Output the [X, Y] coordinate of the center of the cell containing the given text.  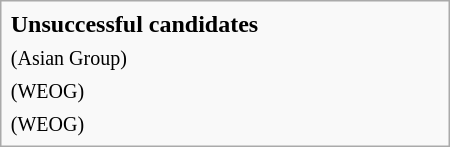
Unsuccessful candidates [224, 24]
(Asian Group) [224, 57]
